Provide the [X, Y] coordinate of the cell's center where the given text is located.  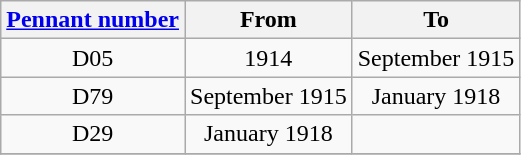
From [268, 20]
1914 [268, 58]
D79 [93, 96]
D29 [93, 134]
Pennant number [93, 20]
D05 [93, 58]
To [436, 20]
